Return the (x, y) coordinate for the center point of the cell that contains the specified text.  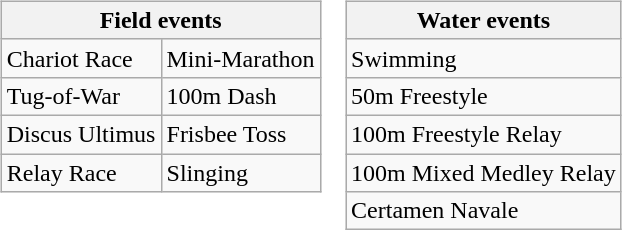
Tug-of-War (81, 96)
Swimming (484, 58)
50m Freestyle (484, 96)
Slinging (240, 173)
Field events (160, 20)
Water events (484, 20)
100m Freestyle Relay (484, 134)
Chariot Race (81, 58)
Discus Ultimus (81, 134)
100m Mixed Medley Relay (484, 173)
Relay Race (81, 173)
Certamen Navale (484, 211)
Frisbee Toss (240, 134)
Mini-Marathon (240, 58)
100m Dash (240, 96)
